Pinpoint the cell where the given text exists, returning its [x, y] midpoint coordinate. 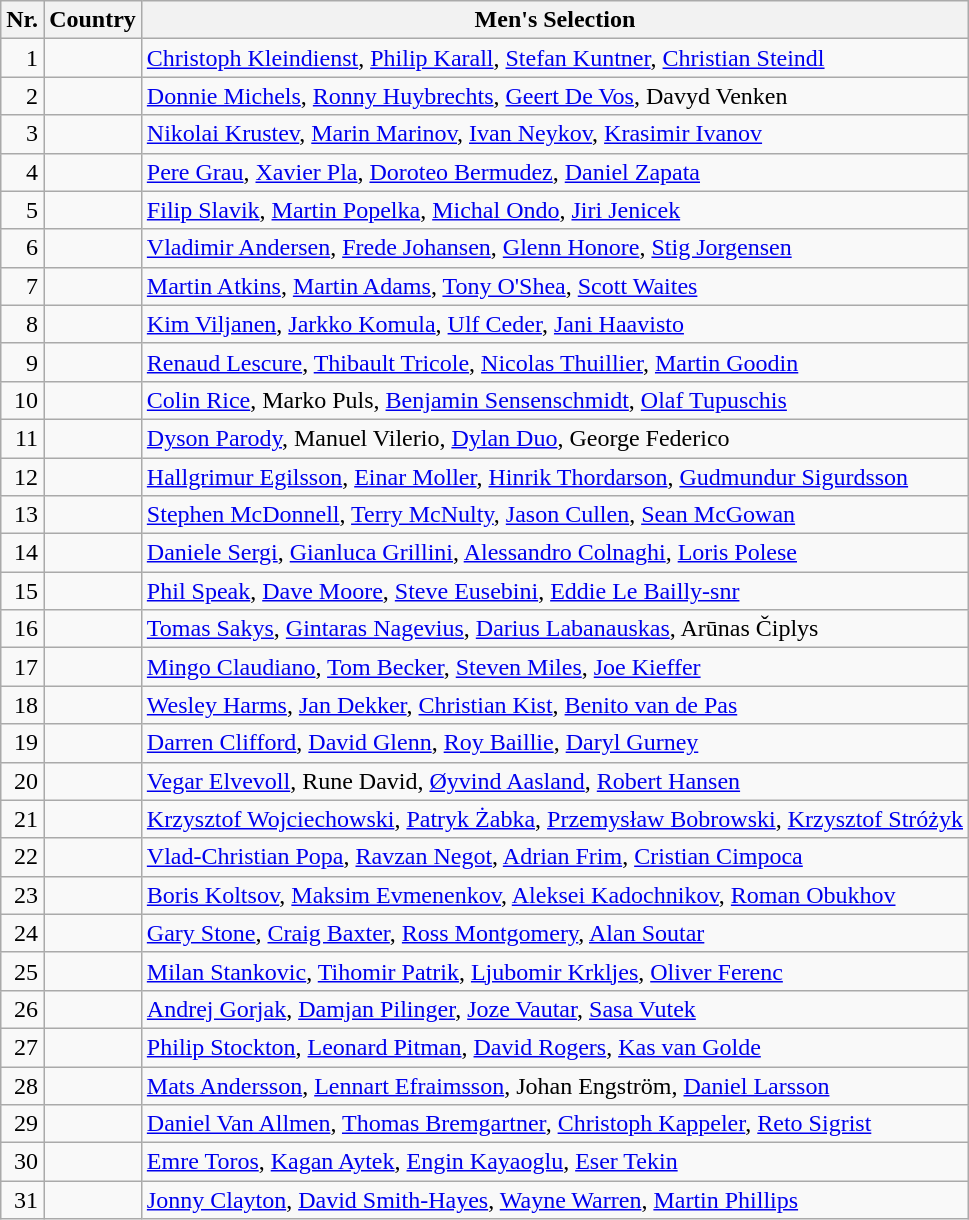
Darren Clifford, David Glenn, Roy Baillie, Daryl Gurney [554, 743]
Kim Viljanen, Jarkko Komula, Ulf Ceder, Jani Haavisto [554, 324]
13 [22, 515]
8 [22, 324]
11 [22, 438]
Jonny Clayton, David Smith-Hayes, Wayne Warren, Martin Phillips [554, 1200]
5 [22, 210]
27 [22, 1047]
Andrej Gorjak, Damjan Pilinger, Joze Vautar, Sasa Vutek [554, 1009]
16 [22, 629]
Philip Stockton, Leonard Pitman, David Rogers, Kas van Golde [554, 1047]
Krzysztof Wojciechowski, Patryk Żabka, Przemysław Bobrowski, Krzysztof Stróżyk [554, 819]
Hallgrimur Egilsson, Einar Moller, Hinrik Thordarson, Gudmundur Sigurdsson [554, 477]
Martin Atkins, Martin Adams, Tony O'Shea, Scott Waites [554, 286]
Men's Selection [554, 20]
18 [22, 705]
Nikolai Krustev, Marin Marinov, Ivan Neykov, Krasimir Ivanov [554, 134]
Vladimir Andersen, Frede Johansen, Glenn Honore, Stig Jorgensen [554, 248]
Tomas Sakys, Gintaras Nagevius, Darius Labanauskas, Arūnas Čiplys [554, 629]
Wesley Harms, Jan Dekker, Christian Kist, Benito van de Pas [554, 705]
21 [22, 819]
Mingo Claudiano, Tom Becker, Steven Miles, Joe Kieffer [554, 667]
Colin Rice, Marko Puls, Benjamin Sensenschmidt, Olaf Tupuschis [554, 400]
30 [22, 1162]
Stephen McDonnell, Terry McNulty, Jason Cullen, Sean McGowan [554, 515]
Daniele Sergi, Gianluca Grillini, Alessandro Colnaghi, Loris Polese [554, 553]
28 [22, 1085]
Pere Grau, Xavier Pla, Doroteo Bermudez, Daniel Zapata [554, 172]
Emre Toros, Kagan Aytek, Engin Kayaoglu, Eser Tekin [554, 1162]
9 [22, 362]
Donnie Michels, Ronny Huybrechts, Geert De Vos, Davyd Venken [554, 96]
2 [22, 96]
Nr. [22, 20]
Country [93, 20]
Gary Stone, Craig Baxter, Ross Montgomery, Alan Soutar [554, 933]
26 [22, 1009]
Filip Slavik, Martin Popelka, Michal Ondo, Jiri Jenicek [554, 210]
Vegar Elvevoll, Rune David, Øyvind Aasland, Robert Hansen [554, 781]
Renaud Lescure, Thibault Tricole, Nicolas Thuillier, Martin Goodin [554, 362]
Dyson Parody, Manuel Vilerio, Dylan Duo, George Federico [554, 438]
14 [22, 553]
Vlad-Christian Popa, Ravzan Negot, Adrian Frim, Cristian Cimpoca [554, 857]
29 [22, 1124]
Mats Andersson, Lennart Efraimsson, Johan Engström, Daniel Larsson [554, 1085]
3 [22, 134]
24 [22, 933]
Christoph Kleindienst, Philip Karall, Stefan Kuntner, Christian Steindl [554, 58]
4 [22, 172]
1 [22, 58]
15 [22, 591]
Daniel Van Allmen, Thomas Bremgartner, Christoph Kappeler, Reto Sigrist [554, 1124]
Milan Stankovic, Tihomir Patrik, Ljubomir Krkljes, Oliver Ferenc [554, 971]
20 [22, 781]
12 [22, 477]
Boris Koltsov, Maksim Evmenenkov, Aleksei Kadochnikov, Roman Obukhov [554, 895]
23 [22, 895]
Phil Speak, Dave Moore, Steve Eusebini, Eddie Le Bailly-snr [554, 591]
6 [22, 248]
17 [22, 667]
22 [22, 857]
7 [22, 286]
10 [22, 400]
31 [22, 1200]
19 [22, 743]
25 [22, 971]
